Pinpoint the cell where the given text exists, returning its [X, Y] midpoint coordinate. 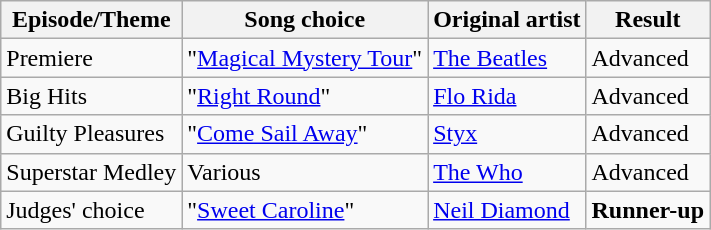
Various [305, 172]
The Who [507, 172]
Runner-up [648, 210]
Neil Diamond [507, 210]
Premiere [92, 58]
"Magical Mystery Tour" [305, 58]
Flo Rida [507, 96]
Superstar Medley [92, 172]
Big Hits [92, 96]
Result [648, 20]
"Right Round" [305, 96]
Styx [507, 134]
"Come Sail Away" [305, 134]
Song choice [305, 20]
"Sweet Caroline" [305, 210]
Episode/Theme [92, 20]
Guilty Pleasures [92, 134]
The Beatles [507, 58]
Judges' choice [92, 210]
Original artist [507, 20]
